Extract the [x, y] coordinate from the center of the cell holding the provided text.  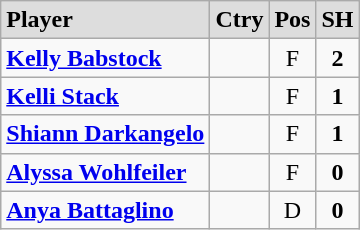
Kelli Stack [106, 96]
Ctry [240, 20]
Alyssa Wohlfeiler [106, 172]
Kelly Babstock [106, 58]
Anya Battaglino [106, 210]
Player [106, 20]
Shiann Darkangelo [106, 134]
D [292, 210]
2 [338, 58]
Pos [292, 20]
SH [338, 20]
